Locate the cell with the specified text and output its (X, Y) center coordinate. 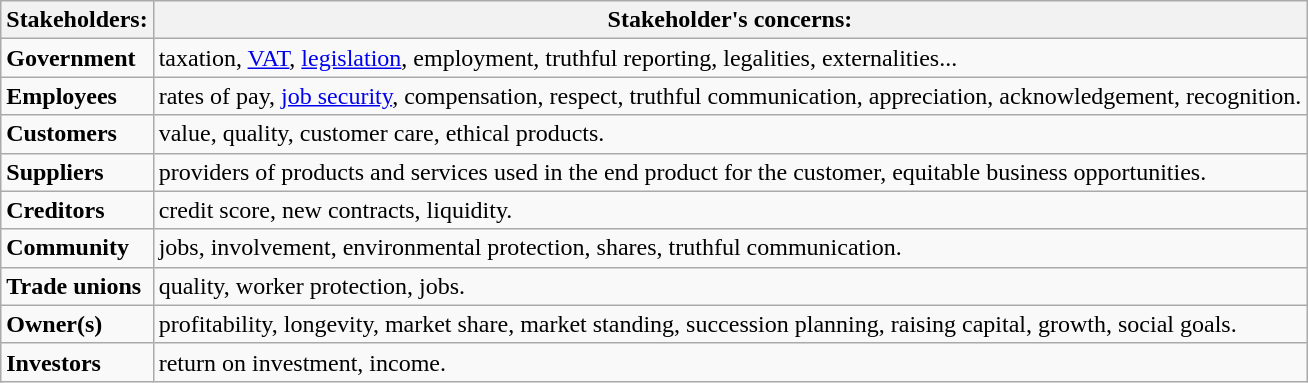
profitability, longevity, market share, market standing, succession planning, raising capital, growth, social goals. (730, 324)
return on investment, income. (730, 362)
quality, worker protection, jobs. (730, 286)
Creditors (77, 210)
Employees (77, 96)
Customers (77, 134)
taxation, VAT, legislation, employment, truthful reporting, legalities, externalities... (730, 58)
Government (77, 58)
Trade unions (77, 286)
jobs, involvement, environmental protection, shares, truthful communication. (730, 248)
providers of products and services used in the end product for the customer, equitable business opportunities. (730, 172)
Community (77, 248)
Stakeholder's concerns: (730, 20)
value, quality, customer care, ethical products. (730, 134)
Suppliers (77, 172)
Owner(s) (77, 324)
Stakeholders: (77, 20)
Investors (77, 362)
rates of pay, job security, compensation, respect, truthful communication, appreciation, acknowledgement, recognition. (730, 96)
credit score, new contracts, liquidity. (730, 210)
